Determine the [X, Y] coordinate at the center of the cell enclosing the given text.  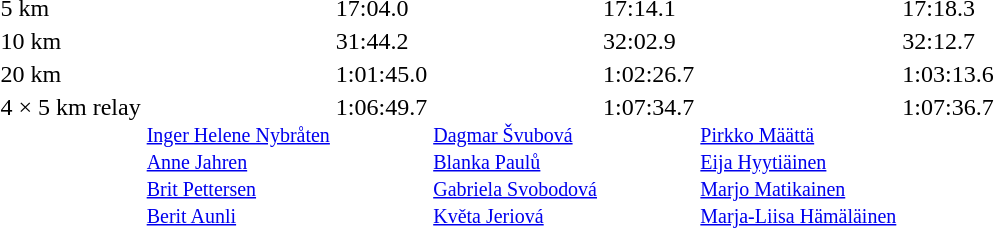
1:01:45.0 [381, 74]
31:44.2 [381, 41]
32:02.9 [649, 41]
1:02:26.7 [649, 74]
